Identify which cell holds the provided text, then report its [x, y] central coordinate. 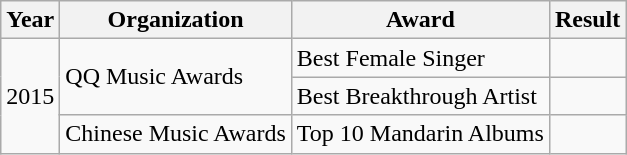
Award [420, 20]
Top 10 Mandarin Albums [420, 134]
Best Female Singer [420, 58]
Best Breakthrough Artist [420, 96]
2015 [30, 96]
QQ Music Awards [176, 77]
Year [30, 20]
Chinese Music Awards [176, 134]
Result [587, 20]
Organization [176, 20]
